Locate the cell with the specified text and output its [X, Y] center coordinate. 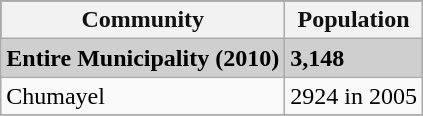
Population [354, 20]
Entire Municipality (2010) [143, 58]
3,148 [354, 58]
Chumayel [143, 96]
2924 in 2005 [354, 96]
Community [143, 20]
